From the cell containing the given text, extract its center point as [x, y] coordinate. 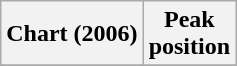
Peakposition [189, 34]
Chart (2006) [72, 34]
